For the text-containing cell, return its midpoint in (x, y) coordinate format. 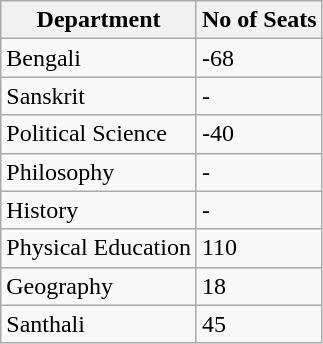
18 (259, 286)
Sanskrit (99, 96)
45 (259, 324)
-68 (259, 58)
Geography (99, 286)
History (99, 210)
No of Seats (259, 20)
Physical Education (99, 248)
Santhali (99, 324)
-40 (259, 134)
110 (259, 248)
Department (99, 20)
Political Science (99, 134)
Bengali (99, 58)
Philosophy (99, 172)
